Search for the cell housing the specified text and yield its (X, Y) center coordinate. 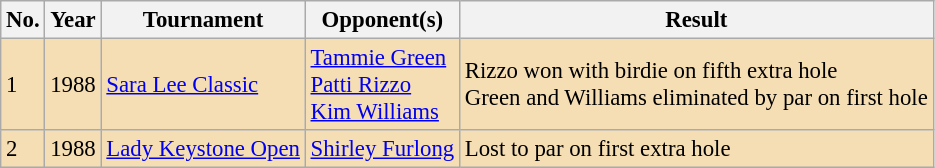
2 (23, 149)
Rizzo won with birdie on fifth extra holeGreen and Williams eliminated by par on first hole (696, 85)
1 (23, 85)
No. (23, 20)
Result (696, 20)
Tournament (203, 20)
Sara Lee Classic (203, 85)
Lost to par on first extra hole (696, 149)
Tammie Green Patti Rizzo Kim Williams (382, 85)
Year (73, 20)
Opponent(s) (382, 20)
Shirley Furlong (382, 149)
Lady Keystone Open (203, 149)
